Capture the cell that displays the provided text and extract its (X, Y) central coordinate. 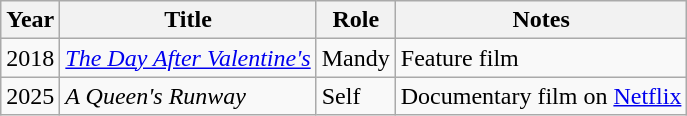
Notes (541, 20)
Role (356, 20)
Year (30, 20)
Feature film (541, 58)
2018 (30, 58)
Mandy (356, 58)
Documentary film on Netflix (541, 96)
2025 (30, 96)
A Queen's Runway (188, 96)
The Day After Valentine's (188, 58)
Self (356, 96)
Title (188, 20)
